From the cell containing the given text, extract its center point as (x, y) coordinate. 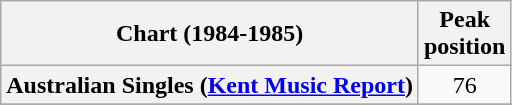
Peakposition (464, 34)
76 (464, 85)
Australian Singles (Kent Music Report) (210, 85)
Chart (1984-1985) (210, 34)
